Output the (X, Y) coordinate of the center of the cell containing the given text.  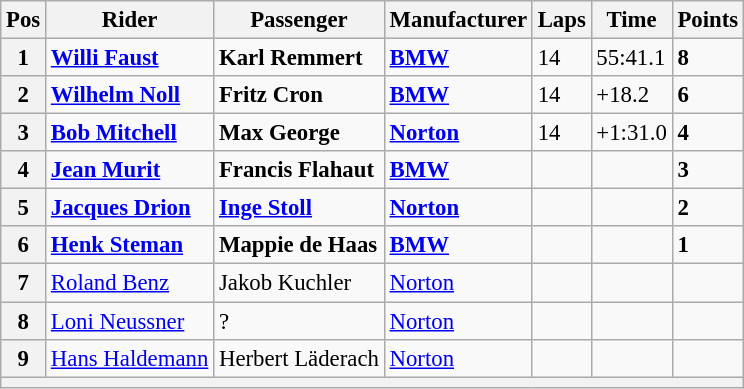
Wilhelm Noll (130, 95)
Willi Faust (130, 58)
55:41.1 (632, 58)
Hans Haldemann (130, 358)
Jakob Kuchler (300, 283)
Karl Remmert (300, 58)
Max George (300, 133)
Laps (562, 20)
Mappie de Haas (300, 245)
Passenger (300, 20)
Roland Benz (130, 283)
Jean Murit (130, 170)
Henk Steman (130, 245)
Manufacturer (458, 20)
7 (24, 283)
? (300, 321)
Inge Stoll (300, 208)
Fritz Cron (300, 95)
9 (24, 358)
Time (632, 20)
5 (24, 208)
Rider (130, 20)
Jacques Drion (130, 208)
Francis Flahaut (300, 170)
Pos (24, 20)
Loni Neussner (130, 321)
+1:31.0 (632, 133)
+18.2 (632, 95)
Points (708, 20)
Bob Mitchell (130, 133)
Herbert Läderach (300, 358)
